Pinpoint the cell where the given text exists, returning its (x, y) midpoint coordinate. 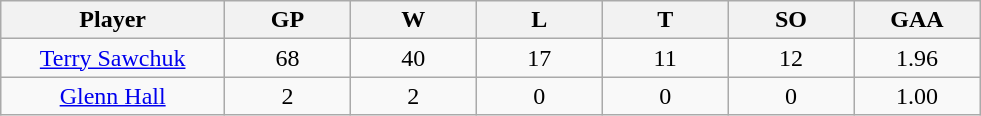
17 (539, 58)
Terry Sawchuk (113, 58)
Glenn Hall (113, 96)
Player (113, 20)
12 (791, 58)
1.00 (917, 96)
GAA (917, 20)
GP (288, 20)
SO (791, 20)
40 (413, 58)
68 (288, 58)
11 (665, 58)
1.96 (917, 58)
T (665, 20)
L (539, 20)
W (413, 20)
